Return the [x, y] coordinate for the center point of the cell that contains the specified text.  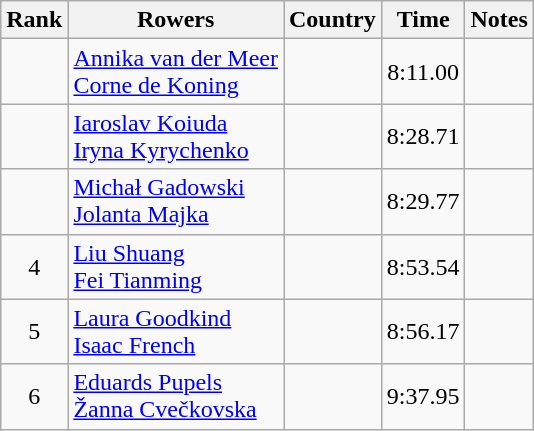
8:28.71 [423, 136]
4 [34, 266]
Iaroslav KoiudaIryna Kyrychenko [176, 136]
8:53.54 [423, 266]
Liu ShuangFei Tianming [176, 266]
Laura GoodkindIsaac French [176, 332]
Michał GadowskiJolanta Majka [176, 202]
Eduards PupelsŽanna Cvečkovska [176, 396]
Country [333, 20]
Notes [499, 20]
Annika van der MeerCorne de Koning [176, 72]
8:11.00 [423, 72]
8:29.77 [423, 202]
9:37.95 [423, 396]
Rowers [176, 20]
Time [423, 20]
6 [34, 396]
5 [34, 332]
Rank [34, 20]
8:56.17 [423, 332]
